Detect which cell encompasses the target text, then output its (x, y) center coordinate. 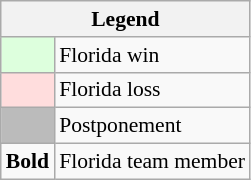
Florida win (152, 55)
Legend (126, 19)
Postponement (152, 126)
Bold (28, 162)
Florida team member (152, 162)
Florida loss (152, 90)
